Provide the (x, y) coordinate of the cell's center where the given text is located.  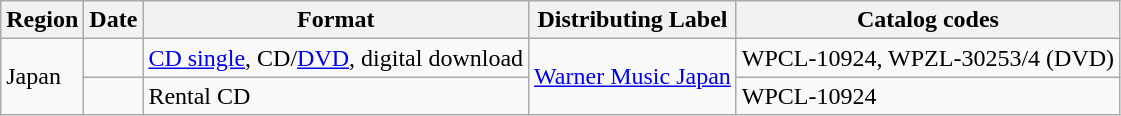
Date (114, 20)
Region (42, 20)
Rental CD (336, 96)
CD single, CD/DVD, digital download (336, 58)
Format (336, 20)
Japan (42, 77)
Warner Music Japan (633, 77)
Distributing Label (633, 20)
Catalog codes (928, 20)
WPCL-10924, WPZL-30253/4 (DVD) (928, 58)
WPCL-10924 (928, 96)
